Scan for the cell matching the given text and deliver its [X, Y] coordinate at center. 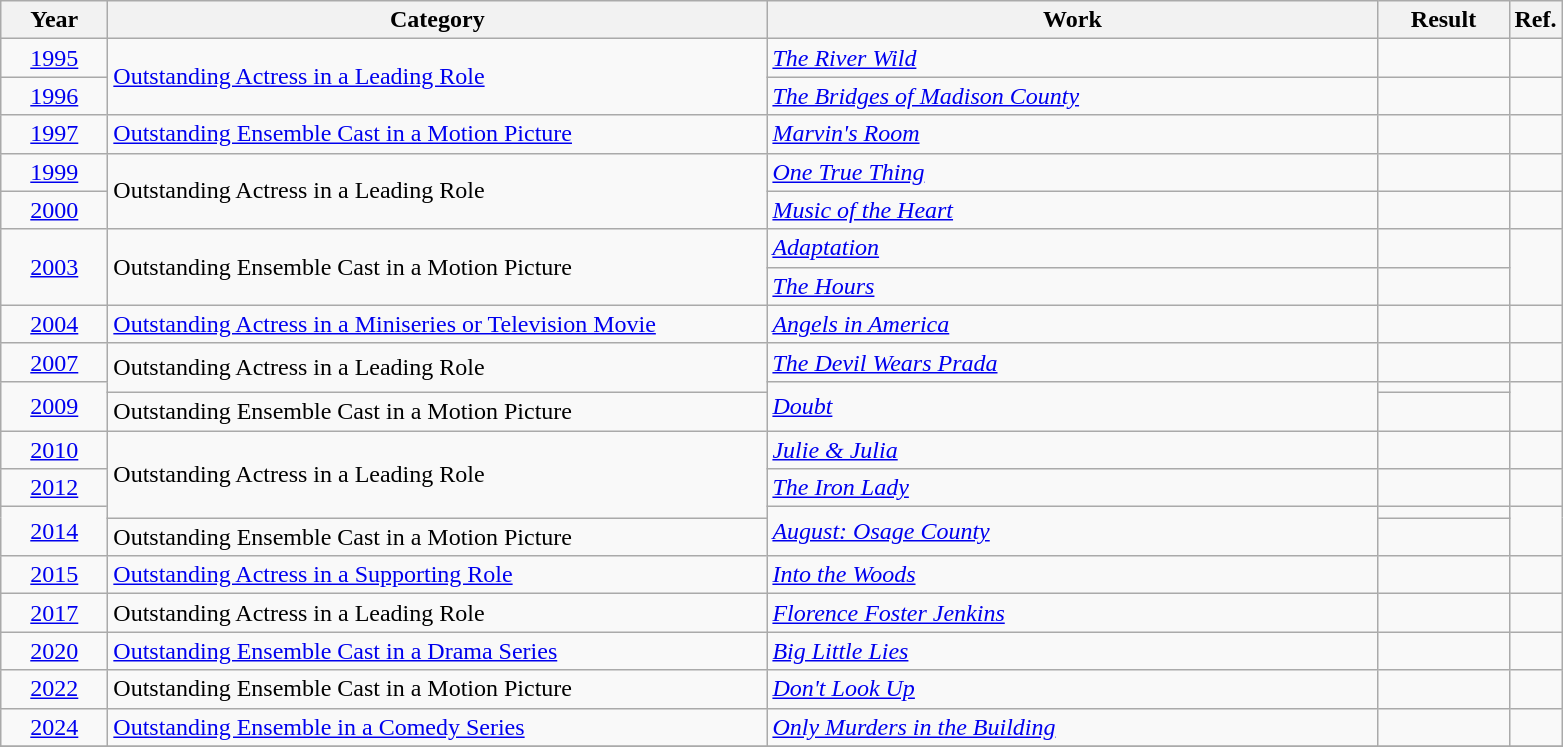
2012 [54, 488]
Category [438, 20]
2015 [54, 575]
Marvin's Room [1072, 134]
Work [1072, 20]
1995 [54, 58]
The Bridges of Madison County [1072, 96]
The Devil Wears Prada [1072, 362]
The Hours [1072, 286]
2004 [54, 324]
Music of the Heart [1072, 210]
Outstanding Actress in a Miniseries or Television Movie [438, 324]
August: Osage County [1072, 532]
2024 [54, 727]
2022 [54, 689]
Ref. [1536, 20]
One True Thing [1072, 172]
Outstanding Ensemble Cast in a Drama Series [438, 651]
2017 [54, 613]
1997 [54, 134]
The River Wild [1072, 58]
Don't Look Up [1072, 689]
Julie & Julia [1072, 449]
Only Murders in the Building [1072, 727]
Outstanding Ensemble in a Comedy Series [438, 727]
Result [1444, 20]
The Iron Lady [1072, 488]
2010 [54, 449]
2000 [54, 210]
Year [54, 20]
1996 [54, 96]
2007 [54, 362]
2003 [54, 267]
Florence Foster Jenkins [1072, 613]
Doubt [1072, 406]
2020 [54, 651]
Into the Woods [1072, 575]
2009 [54, 406]
Big Little Lies [1072, 651]
Angels in America [1072, 324]
1999 [54, 172]
2014 [54, 532]
Outstanding Actress in a Supporting Role [438, 575]
Adaptation [1072, 248]
